Provide the [x, y] coordinate of the cell's center where the given text is located.  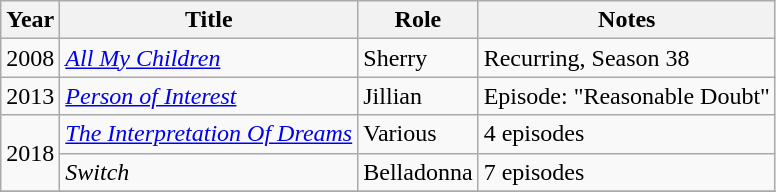
Various [418, 134]
Year [30, 20]
2008 [30, 58]
Belladonna [418, 172]
Sherry [418, 58]
Person of Interest [209, 96]
Notes [626, 20]
Episode: "Reasonable Doubt" [626, 96]
Recurring, Season 38 [626, 58]
Title [209, 20]
Jillian [418, 96]
4 episodes [626, 134]
2013 [30, 96]
All My Children [209, 58]
2018 [30, 153]
7 episodes [626, 172]
Role [418, 20]
The Interpretation Of Dreams [209, 134]
Switch [209, 172]
